Return [x, y] of the center of cell containing provided text 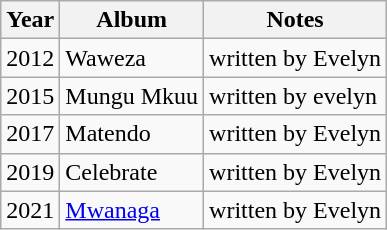
Album [132, 20]
Waweza [132, 58]
Celebrate [132, 172]
Notes [296, 20]
2012 [30, 58]
Mungu Mkuu [132, 96]
2017 [30, 134]
Mwanaga [132, 210]
Matendo [132, 134]
2019 [30, 172]
Year [30, 20]
2015 [30, 96]
2021 [30, 210]
written by evelyn [296, 96]
